Extract the (x, y) coordinate from the center of the cell holding the provided text.  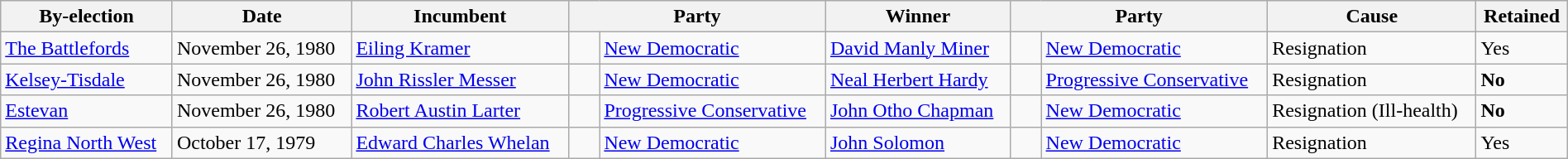
Incumbent (460, 17)
Date (261, 17)
The Battlefords (87, 48)
Robert Austin Larter (460, 111)
John Solomon (918, 142)
David Manly Miner (918, 48)
Edward Charles Whelan (460, 142)
Resignation (Ill-health) (1372, 111)
John Rissler Messer (460, 79)
By-election (87, 17)
Retained (1522, 17)
Estevan (87, 111)
October 17, 1979 (261, 142)
Eiling Kramer (460, 48)
Kelsey-Tisdale (87, 79)
Regina North West (87, 142)
Neal Herbert Hardy (918, 79)
John Otho Chapman (918, 111)
Cause (1372, 17)
Winner (918, 17)
